Determine the [X, Y] coordinate at the center of the cell enclosing the given text.  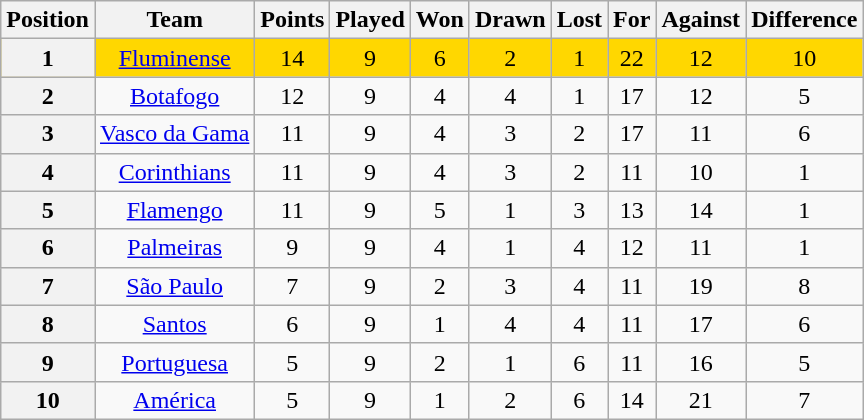
21 [701, 400]
América [174, 400]
Position [48, 20]
Difference [804, 20]
Won [440, 20]
19 [701, 286]
Botafogo [174, 96]
Against [701, 20]
Vasco da Gama [174, 134]
Flamengo [174, 210]
13 [632, 210]
Played [370, 20]
Palmeiras [174, 248]
22 [632, 58]
Portuguesa [174, 362]
São Paulo [174, 286]
Drawn [510, 20]
Santos [174, 324]
For [632, 20]
Corinthians [174, 172]
Points [292, 20]
Lost [579, 20]
Fluminense [174, 58]
16 [701, 362]
Team [174, 20]
